Pinpoint the cell where the given text exists, returning its (x, y) midpoint coordinate. 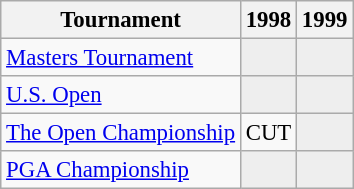
U.S. Open (121, 95)
CUT (268, 133)
Masters Tournament (121, 58)
The Open Championship (121, 133)
1998 (268, 20)
1999 (325, 20)
PGA Championship (121, 170)
Tournament (121, 20)
